Extract the [x, y] coordinate from the center of the cell holding the provided text.  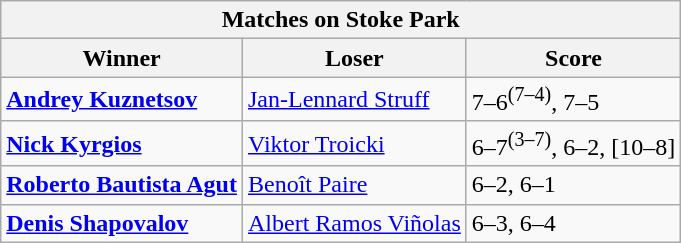
Nick Kyrgios [122, 144]
Jan-Lennard Struff [354, 100]
Score [573, 58]
Roberto Bautista Agut [122, 185]
Denis Shapovalov [122, 223]
Winner [122, 58]
6–7(3–7), 6–2, [10–8] [573, 144]
6–2, 6–1 [573, 185]
Albert Ramos Viñolas [354, 223]
7–6(7–4), 7–5 [573, 100]
Andrey Kuznetsov [122, 100]
Benoît Paire [354, 185]
Loser [354, 58]
Matches on Stoke Park [341, 20]
6–3, 6–4 [573, 223]
Viktor Troicki [354, 144]
